For the text-containing cell, return its midpoint in (X, Y) coordinate format. 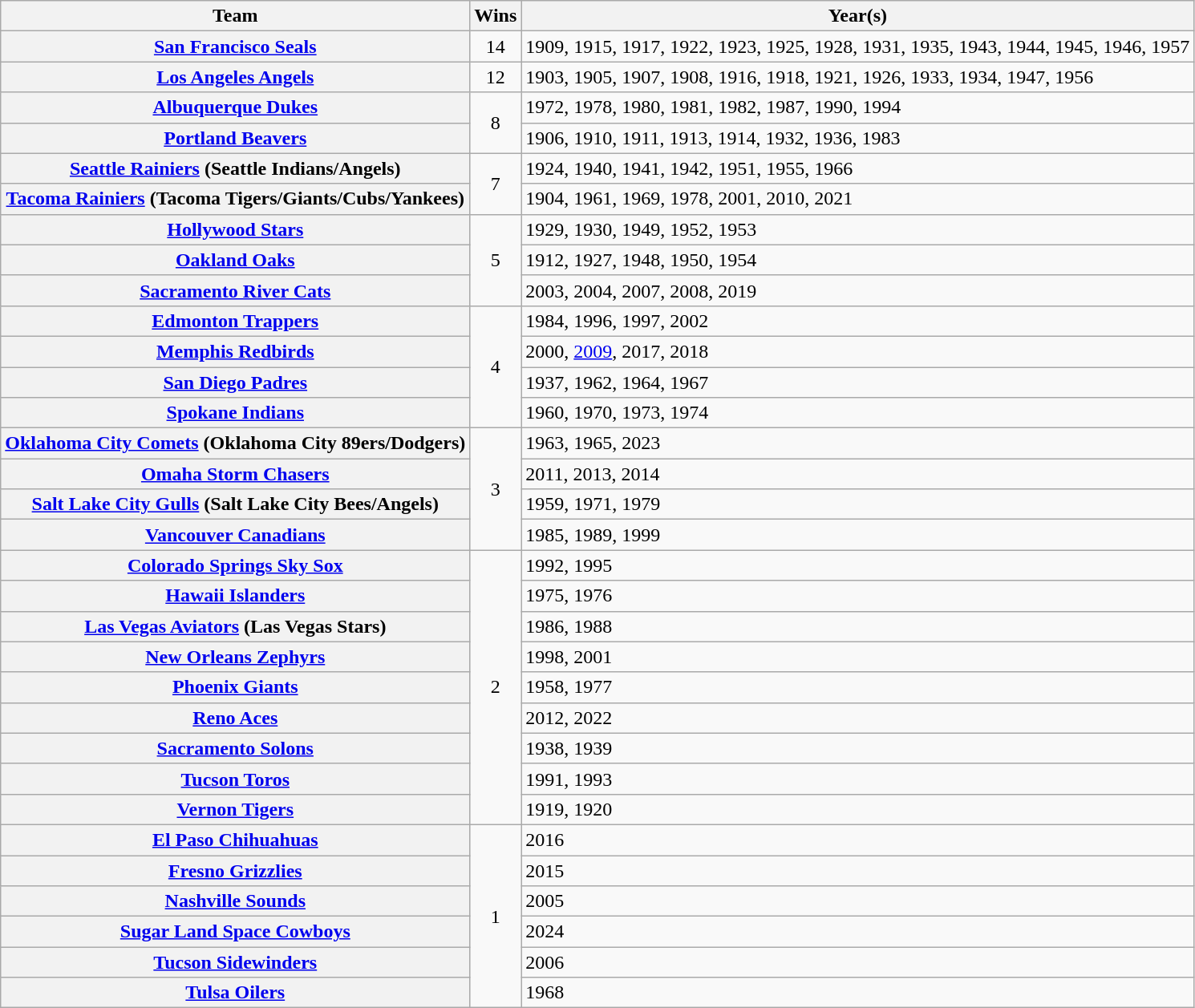
Albuquerque Dukes (236, 107)
2016 (858, 840)
1919, 1920 (858, 809)
Nashville Sounds (236, 901)
2005 (858, 901)
Hollywood Stars (236, 229)
Team (236, 16)
Fresno Grizzlies (236, 870)
Portland Beavers (236, 138)
Colorado Springs Sky Sox (236, 565)
Oklahoma City Comets (Oklahoma City 89ers/Dodgers) (236, 443)
2015 (858, 870)
Spokane Indians (236, 413)
Vernon Tigers (236, 809)
1959, 1971, 1979 (858, 504)
1903, 1905, 1907, 1908, 1916, 1918, 1921, 1926, 1933, 1934, 1947, 1956 (858, 77)
5 (496, 260)
2000, 2009, 2017, 2018 (858, 351)
1968 (858, 993)
1985, 1989, 1999 (858, 535)
1938, 1939 (858, 748)
Tucson Toros (236, 779)
1991, 1993 (858, 779)
8 (496, 123)
2012, 2022 (858, 718)
1992, 1995 (858, 565)
2003, 2004, 2007, 2008, 2019 (858, 290)
El Paso Chihuahuas (236, 840)
Las Vegas Aviators (Las Vegas Stars) (236, 626)
2011, 2013, 2014 (858, 474)
Edmonton Trappers (236, 321)
Tulsa Oilers (236, 993)
Sacramento River Cats (236, 290)
2024 (858, 932)
Reno Aces (236, 718)
Salt Lake City Gulls (Salt Lake City Bees/Angels) (236, 504)
Sugar Land Space Cowboys (236, 932)
1904, 1961, 1969, 1978, 2001, 2010, 2021 (858, 199)
2 (496, 688)
Vancouver Canadians (236, 535)
1924, 1940, 1941, 1942, 1951, 1955, 1966 (858, 168)
1986, 1988 (858, 626)
1984, 1996, 1997, 2002 (858, 321)
San Diego Padres (236, 383)
Omaha Storm Chasers (236, 474)
1960, 1970, 1973, 1974 (858, 413)
Los Angeles Angels (236, 77)
San Francisco Seals (236, 47)
Tucson Sidewinders (236, 962)
1929, 1930, 1949, 1952, 1953 (858, 229)
Memphis Redbirds (236, 351)
1937, 1962, 1964, 1967 (858, 383)
14 (496, 47)
Phoenix Giants (236, 687)
Hawaii Islanders (236, 596)
Sacramento Solons (236, 748)
Year(s) (858, 16)
New Orleans Zephyrs (236, 657)
1963, 1965, 2023 (858, 443)
1912, 1927, 1948, 1950, 1954 (858, 260)
1909, 1915, 1917, 1922, 1923, 1925, 1928, 1931, 1935, 1943, 1944, 1945, 1946, 1957 (858, 47)
2006 (858, 962)
1998, 2001 (858, 657)
Tacoma Rainiers (Tacoma Tigers/Giants/Cubs/Yankees) (236, 199)
1975, 1976 (858, 596)
Seattle Rainiers (Seattle Indians/Angels) (236, 168)
12 (496, 77)
7 (496, 184)
1958, 1977 (858, 687)
1906, 1910, 1911, 1913, 1914, 1932, 1936, 1983 (858, 138)
1972, 1978, 1980, 1981, 1982, 1987, 1990, 1994 (858, 107)
Wins (496, 16)
3 (496, 489)
1 (496, 916)
Oakland Oaks (236, 260)
4 (496, 366)
